Provide the [X, Y] coordinate of the cell's center where the given text is located.  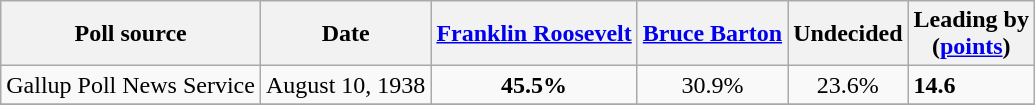
14.6 [971, 85]
Date [345, 34]
Bruce Barton [712, 34]
Franklin Roosevelt [534, 34]
Leading by(points) [971, 34]
Gallup Poll News Service [131, 85]
August 10, 1938 [345, 85]
Poll source [131, 34]
Undecided [848, 34]
23.6% [848, 85]
45.5% [534, 85]
30.9% [712, 85]
